From the cell containing the given text, extract its center point as (X, Y) coordinate. 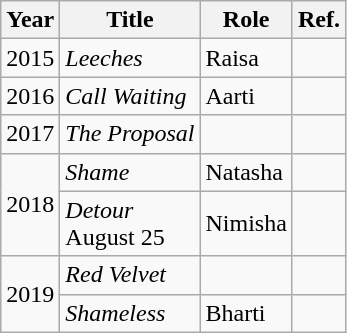
Red Velvet (130, 275)
2017 (30, 134)
Shame (130, 172)
Role (246, 20)
Natasha (246, 172)
Leeches (130, 58)
2016 (30, 96)
Shameless (130, 313)
2019 (30, 294)
Bharti (246, 313)
Ref. (318, 20)
The Proposal (130, 134)
Aarti (246, 96)
Nimisha (246, 224)
Raisa (246, 58)
Call Waiting (130, 96)
Year (30, 20)
2015 (30, 58)
2018 (30, 204)
Detour August 25 (130, 224)
Title (130, 20)
